Capture the cell that displays the provided text and extract its [x, y] central coordinate. 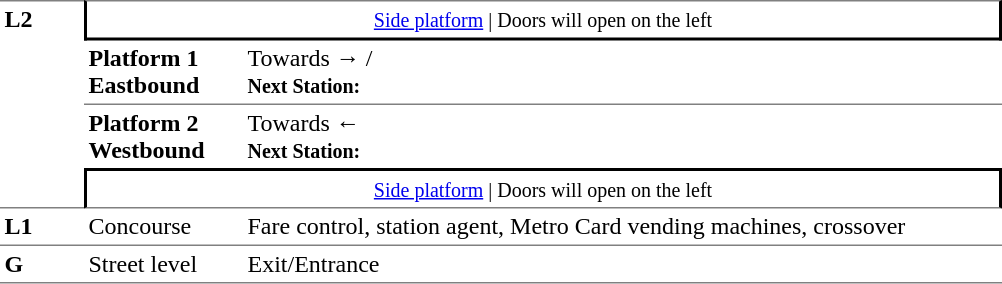
L2 [42, 104]
Street level [164, 264]
Fare control, station agent, Metro Card vending machines, crossover [622, 226]
Exit/Entrance [622, 264]
Platform 1Eastbound [164, 72]
Towards ← Next Station: [622, 136]
L1 [42, 226]
Platform 2Westbound [164, 136]
Towards → / Next Station: [622, 72]
G [42, 264]
Concourse [164, 226]
